From the cell containing the given text, extract its center point as (x, y) coordinate. 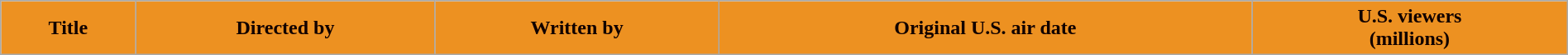
Written by (577, 28)
U.S. viewers(millions) (1410, 28)
Original U.S. air date (985, 28)
Directed by (285, 28)
Title (68, 28)
